For the text-containing cell, return its midpoint in [x, y] coordinate format. 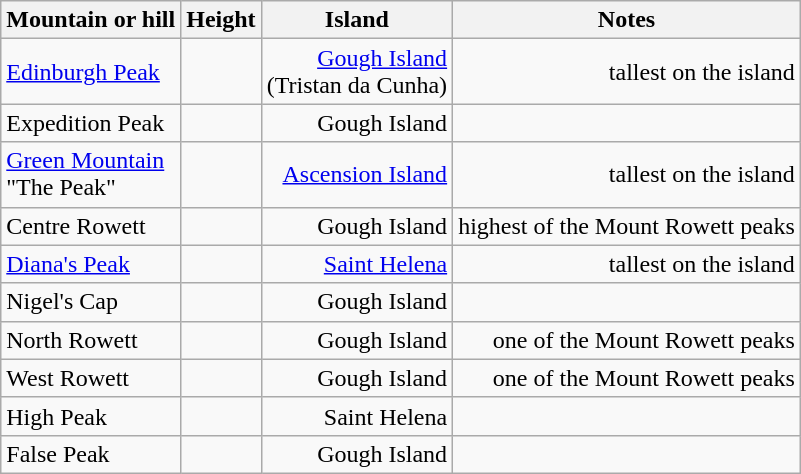
West Rowett [91, 378]
Expedition Peak [91, 123]
Height [221, 20]
False Peak [91, 454]
High Peak [91, 416]
Diana's Peak [91, 264]
Centre Rowett [91, 226]
Mountain or hill [91, 20]
Island [357, 20]
Gough Island(Tristan da Cunha) [357, 72]
Nigel's Cap [91, 302]
Notes [627, 20]
Green Mountain"The Peak" [91, 174]
Edinburgh Peak [91, 72]
highest of the Mount Rowett peaks [627, 226]
Ascension Island [357, 174]
North Rowett [91, 340]
